Extract the (X, Y) coordinate from the center of the cell holding the provided text.  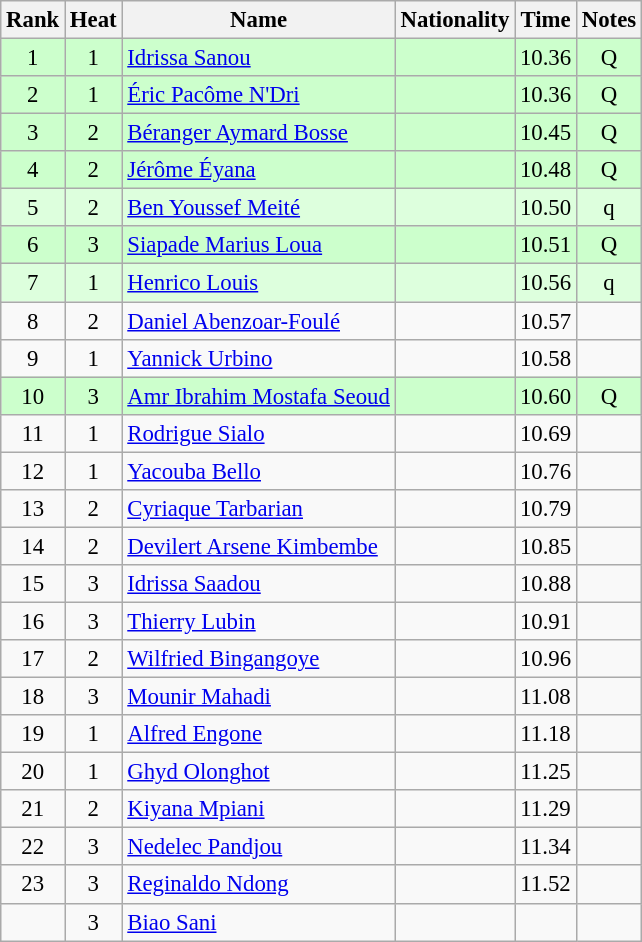
11.52 (546, 885)
Idrissa Sanou (258, 58)
6 (33, 245)
17 (33, 659)
Nedelec Pandjou (258, 847)
10.79 (546, 509)
11.25 (546, 772)
10.88 (546, 584)
Ghyd Olonghot (258, 772)
10.60 (546, 396)
Henrico Louis (258, 283)
10.85 (546, 546)
Daniel Abenzoar-Foulé (258, 321)
Heat (94, 20)
10.69 (546, 433)
11 (33, 433)
10.48 (546, 170)
Devilert Arsene Kimbembe (258, 546)
10.96 (546, 659)
7 (33, 283)
Reginaldo Ndong (258, 885)
Nationality (454, 20)
Biao Sani (258, 922)
Ben Youssef Meité (258, 208)
10.57 (546, 321)
Rodrigue Sialo (258, 433)
Éric Pacôme N'Dri (258, 95)
9 (33, 358)
11.34 (546, 847)
12 (33, 471)
Amr Ibrahim Mostafa Seoud (258, 396)
19 (33, 734)
23 (33, 885)
22 (33, 847)
Béranger Aymard Bosse (258, 133)
10.91 (546, 621)
14 (33, 546)
10 (33, 396)
11.18 (546, 734)
10.56 (546, 283)
10.76 (546, 471)
4 (33, 170)
10.51 (546, 245)
Wilfried Bingangoye (258, 659)
Kiyana Mpiani (258, 809)
8 (33, 321)
10.58 (546, 358)
10.50 (546, 208)
16 (33, 621)
Notes (608, 20)
Time (546, 20)
18 (33, 697)
Idrissa Saadou (258, 584)
Alfred Engone (258, 734)
Siapade Marius Loua (258, 245)
Rank (33, 20)
10.45 (546, 133)
5 (33, 208)
11.08 (546, 697)
Cyriaque Tarbarian (258, 509)
Yannick Urbino (258, 358)
Jérôme Éyana (258, 170)
Name (258, 20)
20 (33, 772)
15 (33, 584)
21 (33, 809)
11.29 (546, 809)
Yacouba Bello (258, 471)
Thierry Lubin (258, 621)
13 (33, 509)
Mounir Mahadi (258, 697)
